For the text-containing cell, return its midpoint in [X, Y] coordinate format. 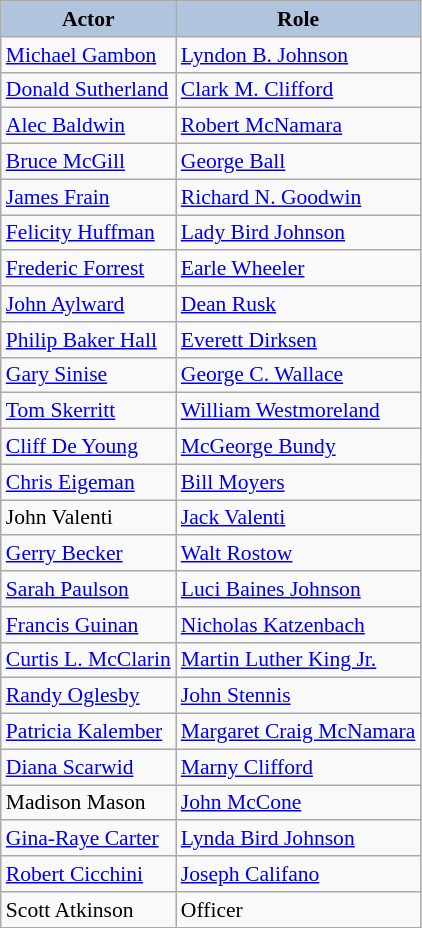
Margaret Craig McNamara [298, 732]
John Valenti [88, 518]
Curtis L. McClarin [88, 660]
Felicity Huffman [88, 233]
Scott Atkinson [88, 910]
Gina-Raye Carter [88, 839]
Gerry Becker [88, 554]
Randy Oglesby [88, 696]
Diana Scarwid [88, 767]
Joseph Califano [298, 874]
Cliff De Young [88, 447]
Clark M. Clifford [298, 90]
Bill Moyers [298, 482]
Donald Sutherland [88, 90]
Chris Eigeman [88, 482]
Robert McNamara [298, 126]
Michael Gambon [88, 55]
Nicholas Katzenbach [298, 625]
George C. Wallace [298, 375]
Jack Valenti [298, 518]
Sarah Paulson [88, 589]
William Westmoreland [298, 411]
Patricia Kalember [88, 732]
George Ball [298, 162]
Philip Baker Hall [88, 340]
Earle Wheeler [298, 269]
John McCone [298, 803]
Luci Baines Johnson [298, 589]
Robert Cicchini [88, 874]
James Frain [88, 197]
Madison Mason [88, 803]
Lady Bird Johnson [298, 233]
Lyndon B. Johnson [298, 55]
Marny Clifford [298, 767]
John Stennis [298, 696]
Role [298, 19]
Tom Skerritt [88, 411]
Francis Guinan [88, 625]
Frederic Forrest [88, 269]
Walt Rostow [298, 554]
Everett Dirksen [298, 340]
Lynda Bird Johnson [298, 839]
Officer [298, 910]
McGeorge Bundy [298, 447]
Alec Baldwin [88, 126]
John Aylward [88, 304]
Actor [88, 19]
Bruce McGill [88, 162]
Gary Sinise [88, 375]
Martin Luther King Jr. [298, 660]
Richard N. Goodwin [298, 197]
Dean Rusk [298, 304]
